Output the (x, y) coordinate of the center of the cell containing the given text.  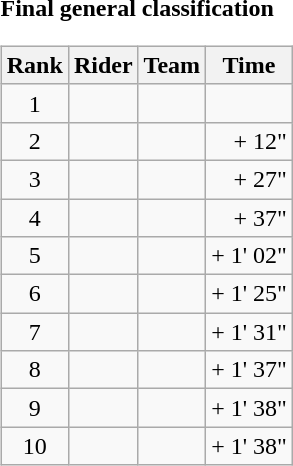
+ 37" (250, 217)
2 (34, 141)
+ 1' 37" (250, 370)
+ 1' 02" (250, 256)
Time (250, 65)
+ 12" (250, 141)
+ 1' 31" (250, 332)
Team (172, 65)
4 (34, 217)
Rider (103, 65)
Rank (34, 65)
10 (34, 446)
7 (34, 332)
+ 1' 25" (250, 294)
9 (34, 408)
3 (34, 179)
+ 27" (250, 179)
8 (34, 370)
5 (34, 256)
1 (34, 103)
6 (34, 294)
